Determine the (X, Y) coordinate at the center of the cell enclosing the given text.  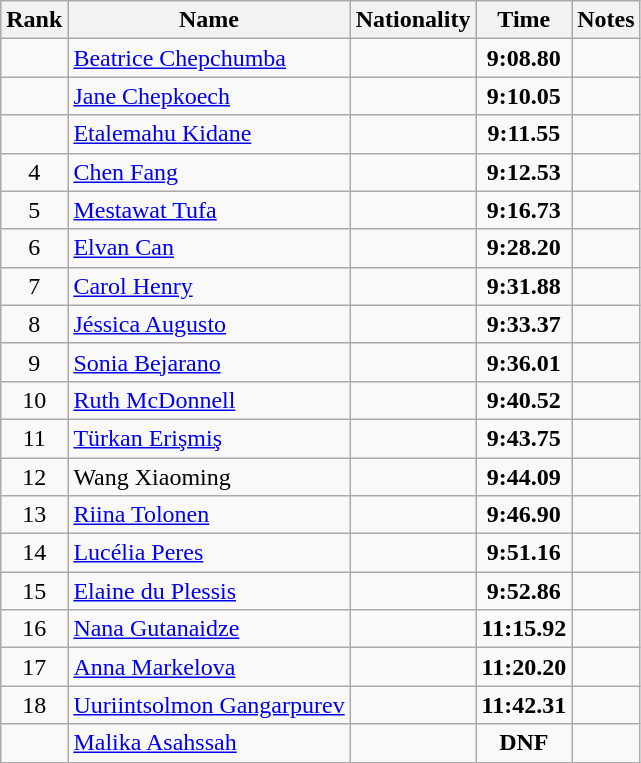
14 (34, 553)
Uuriintsolmon Gangarpurev (209, 705)
9:46.90 (524, 515)
9:51.16 (524, 553)
9:28.20 (524, 248)
Riina Tolonen (209, 515)
Elvan Can (209, 248)
9:33.37 (524, 324)
Time (524, 20)
DNF (524, 743)
17 (34, 667)
Ruth McDonnell (209, 400)
Sonia Bejarano (209, 362)
11:20.20 (524, 667)
9:52.86 (524, 591)
Carol Henry (209, 286)
13 (34, 515)
Jane Chepkoech (209, 96)
4 (34, 172)
9:31.88 (524, 286)
Nationality (413, 20)
9:16.73 (524, 210)
9:10.05 (524, 96)
9:11.55 (524, 134)
8 (34, 324)
15 (34, 591)
18 (34, 705)
Türkan Erişmiş (209, 438)
9:36.01 (524, 362)
Beatrice Chepchumba (209, 58)
9:12.53 (524, 172)
6 (34, 248)
9:44.09 (524, 477)
11:15.92 (524, 629)
7 (34, 286)
12 (34, 477)
Notes (606, 20)
9:43.75 (524, 438)
9:08.80 (524, 58)
Mestawat Tufa (209, 210)
Etalemahu Kidane (209, 134)
10 (34, 400)
Nana Gutanaidze (209, 629)
5 (34, 210)
11:42.31 (524, 705)
Malika Asahssah (209, 743)
Wang Xiaoming (209, 477)
Name (209, 20)
9 (34, 362)
Lucélia Peres (209, 553)
Anna Markelova (209, 667)
11 (34, 438)
Rank (34, 20)
Elaine du Plessis (209, 591)
16 (34, 629)
Chen Fang (209, 172)
9:40.52 (524, 400)
Jéssica Augusto (209, 324)
